Return (X, Y) of the center of cell containing provided text 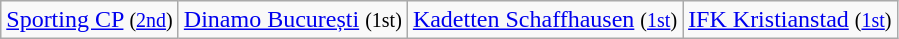
Dinamo București (1st) (292, 20)
Sporting CP (2nd) (90, 20)
IFK Kristianstad (1st) (790, 20)
Kadetten Schaffhausen (1st) (544, 20)
